Search for the cell housing the specified text and yield its [X, Y] center coordinate. 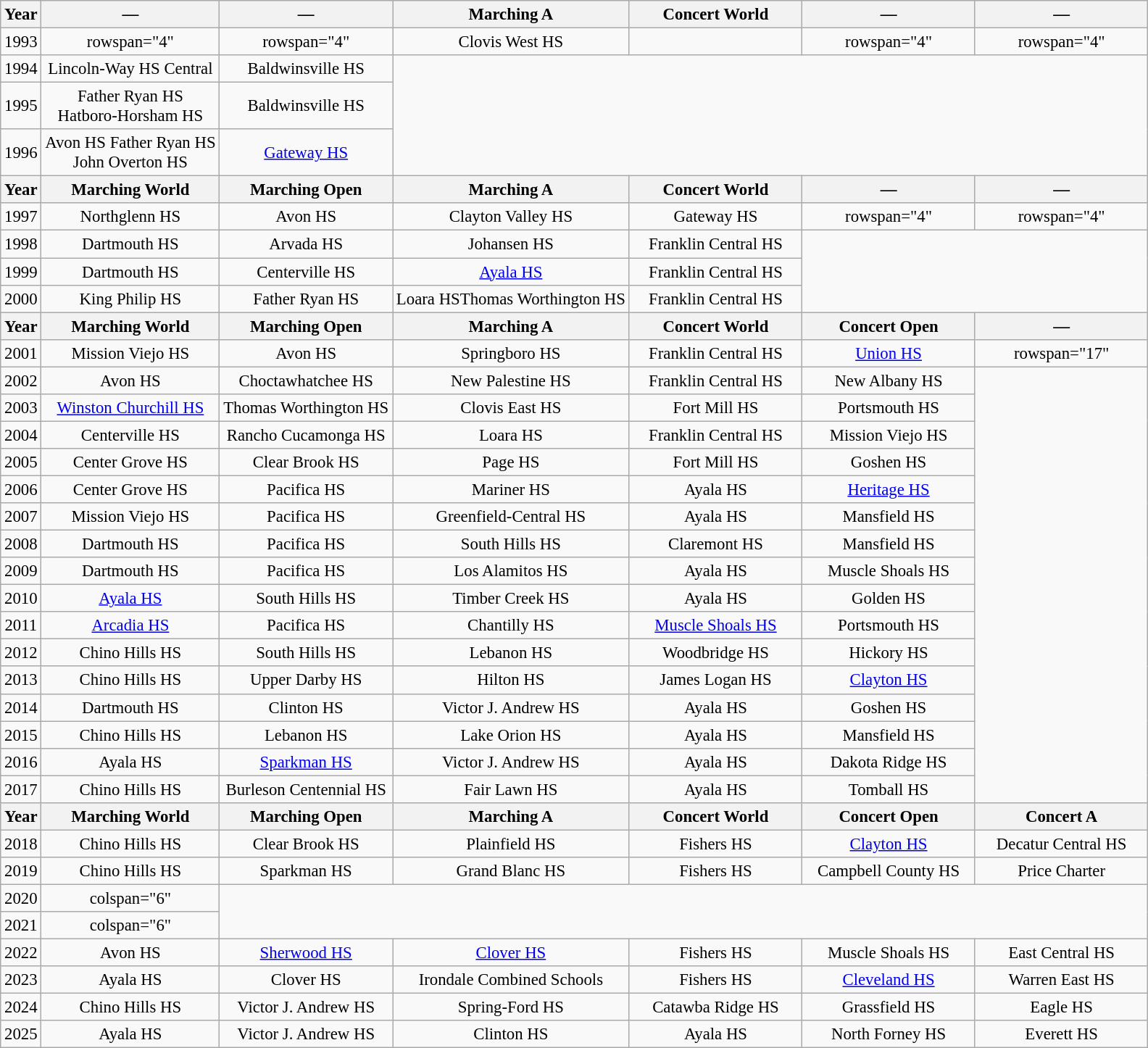
2018 [21, 844]
Avon HS Father Ryan HS John Overton HS [130, 152]
2015 [21, 735]
Cleveland HS [889, 980]
2022 [21, 953]
Woodbridge HS [716, 653]
2024 [21, 1007]
2005 [21, 462]
2014 [21, 707]
Catawba Ridge HS [716, 1007]
2017 [21, 789]
2001 [21, 353]
Upper Darby HS [306, 681]
Chantilly HS [512, 625]
Lincoln-Way HS Central [130, 69]
Claremont HS [716, 544]
Clayton Valley HS [512, 217]
2025 [21, 1034]
Los Alamitos HS [512, 571]
New Albany HS [889, 380]
Heritage HS [889, 489]
Clovis East HS [512, 408]
Page HS [512, 462]
Greenfield-Central HS [512, 517]
Father Ryan HS [306, 299]
Lake Orion HS [512, 735]
New Palestine HS [512, 380]
2021 [21, 926]
North Forney HS [889, 1034]
Northglenn HS [130, 217]
2004 [21, 435]
Winston Churchill HS [130, 408]
rowspan="17" [1061, 353]
East Central HS [1061, 953]
Clovis West HS [512, 42]
1995 [21, 106]
2012 [21, 653]
Warren East HS [1061, 980]
2003 [21, 408]
Decatur Central HS [1061, 844]
2006 [21, 489]
2008 [21, 544]
Loara HS [512, 435]
Hickory HS [889, 653]
Arcadia HS [130, 625]
Dakota Ridge HS [889, 762]
Campbell County HS [889, 871]
Grand Blanc HS [512, 871]
1996 [21, 152]
Concert A [1061, 817]
Tomball HS [889, 789]
Grassfield HS [889, 1007]
Hilton HS [512, 681]
Eagle HS [1061, 1007]
2019 [21, 871]
Irondale Combined Schools [512, 980]
Thomas Worthington HS [306, 408]
2016 [21, 762]
Golden HS [889, 599]
1993 [21, 42]
1997 [21, 217]
2007 [21, 517]
1999 [21, 272]
2009 [21, 571]
Mariner HS [512, 489]
Everett HS [1061, 1034]
2002 [21, 380]
Rancho Cucamonga HS [306, 435]
Union HS [889, 353]
Plainfield HS [512, 844]
Spring-Ford HS [512, 1007]
1998 [21, 244]
Burleson Centennial HS [306, 789]
2000 [21, 299]
Sherwood HS [306, 953]
Loara HSThomas Worthington HS [512, 299]
James Logan HS [716, 681]
2013 [21, 681]
Fair Lawn HS [512, 789]
Johansen HS [512, 244]
King Philip HS [130, 299]
2020 [21, 898]
1994 [21, 69]
2023 [21, 980]
Timber Creek HS [512, 599]
Father Ryan HS Hatboro-Horsham HS [130, 106]
Arvada HS [306, 244]
Price Charter [1061, 871]
Choctawhatchee HS [306, 380]
2011 [21, 625]
2010 [21, 599]
Springboro HS [512, 353]
